Determine the (X, Y) coordinate at the center of the cell enclosing the given text.  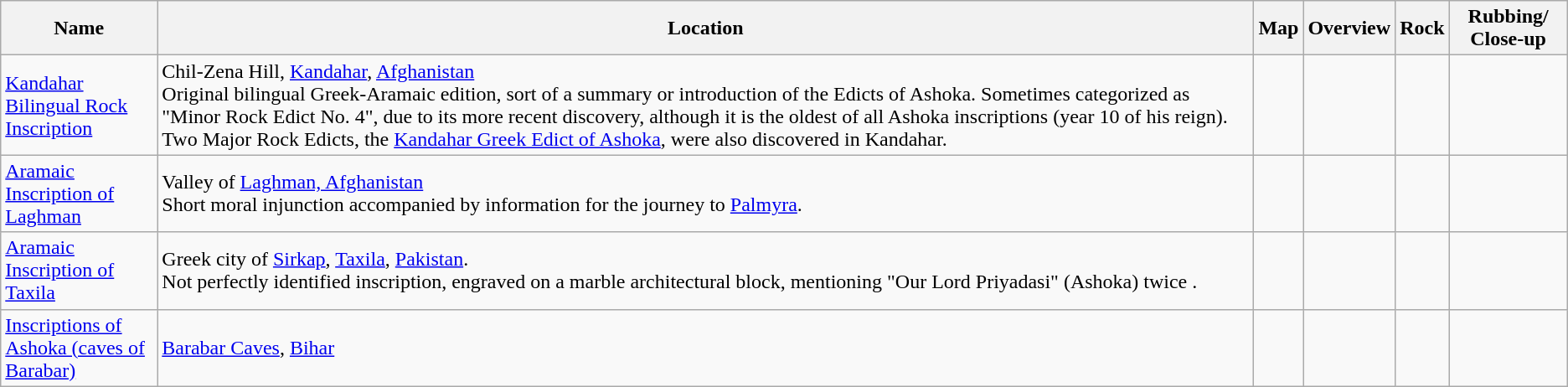
Aramaic Inscription of Laghman (79, 193)
Valley of Laghman, Afghanistan Short moral injunction accompanied by information for the journey to Palmyra. (705, 193)
Rock (1422, 28)
Map (1278, 28)
Location (705, 28)
Rubbing/ Close-up (1508, 28)
Barabar Caves, Bihar (705, 348)
Overview (1349, 28)
Name (79, 28)
Inscriptions of Ashoka (caves of Barabar) (79, 348)
Aramaic Inscription of Taxila (79, 271)
Kandahar Bilingual Rock Inscription (79, 106)
